Find where the given text appears and provide that cell's center as (X, Y) coordinate. 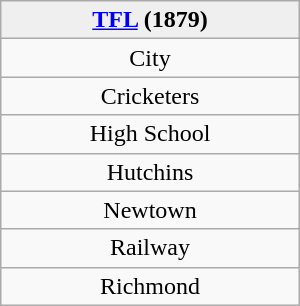
City (150, 58)
Railway (150, 248)
High School (150, 134)
Newtown (150, 210)
TFL (1879) (150, 20)
Richmond (150, 286)
Hutchins (150, 172)
Cricketers (150, 96)
